From the cell containing the given text, extract its center point as (x, y) coordinate. 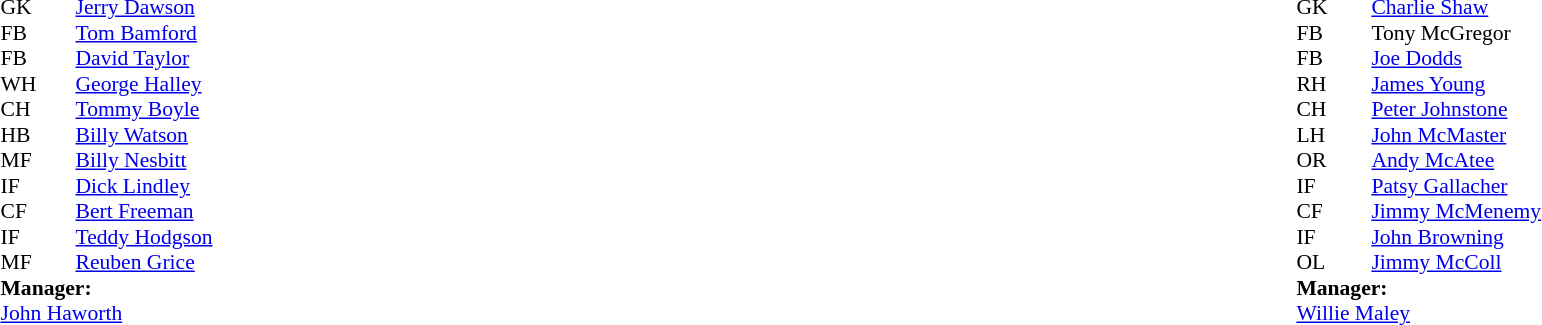
James Young (1456, 84)
LH (1315, 135)
Dick Lindley (144, 186)
WH (19, 84)
Jimmy McMenemy (1456, 211)
Patsy Gallacher (1456, 186)
John Browning (1456, 237)
RH (1315, 84)
Jimmy McColl (1456, 263)
David Taylor (144, 59)
Teddy Hodgson (144, 237)
Joe Dodds (1456, 59)
Peter Johnstone (1456, 109)
OL (1315, 263)
John McMaster (1456, 135)
Billy Nesbitt (144, 161)
Bert Freeman (144, 211)
Reuben Grice (144, 263)
HB (19, 135)
Billy Watson (144, 135)
Tony McGregor (1456, 33)
OR (1315, 161)
Andy McAtee (1456, 161)
Tom Bamford (144, 33)
Tommy Boyle (144, 109)
George Halley (144, 84)
